Capture the cell that displays the provided text and extract its (x, y) central coordinate. 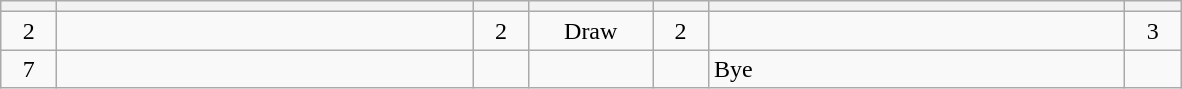
Draw (591, 31)
Bye (917, 69)
7 (29, 69)
3 (1153, 31)
